For the text-containing cell, return its midpoint in (x, y) coordinate format. 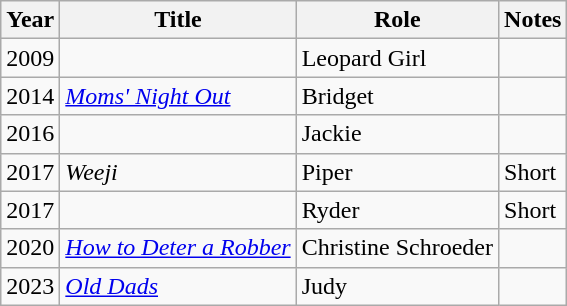
Weeji (178, 172)
Title (178, 20)
Notes (533, 20)
Old Dads (178, 286)
Ryder (397, 210)
How to Deter a Robber (178, 248)
Jackie (397, 134)
2009 (30, 58)
Christine Schroeder (397, 248)
Piper (397, 172)
2016 (30, 134)
2023 (30, 286)
Role (397, 20)
Year (30, 20)
Leopard Girl (397, 58)
2014 (30, 96)
2020 (30, 248)
Bridget (397, 96)
Moms' Night Out (178, 96)
Judy (397, 286)
